Capture the cell that displays the provided text and extract its (x, y) central coordinate. 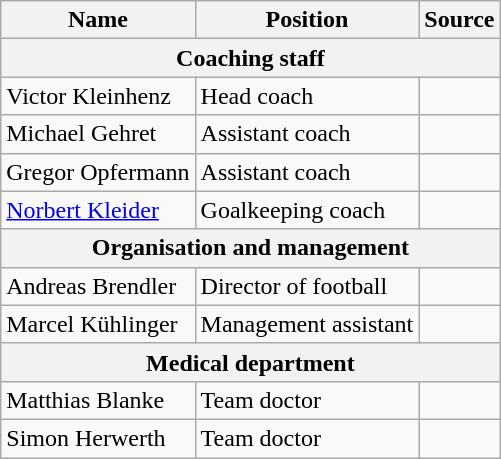
Coaching staff (250, 58)
Organisation and management (250, 248)
Victor Kleinhenz (98, 96)
Simon Herwerth (98, 438)
Andreas Brendler (98, 286)
Marcel Kühlinger (98, 324)
Director of football (307, 286)
Gregor Opfermann (98, 172)
Michael Gehret (98, 134)
Medical department (250, 362)
Source (460, 20)
Matthias Blanke (98, 400)
Management assistant (307, 324)
Position (307, 20)
Name (98, 20)
Norbert Kleider (98, 210)
Head coach (307, 96)
Goalkeeping coach (307, 210)
